Find where the given text appears and provide that cell's center as [X, Y] coordinate. 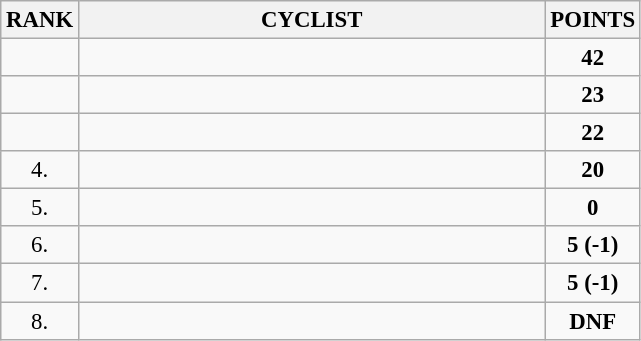
CYCLIST [312, 20]
6. [40, 245]
8. [40, 321]
0 [592, 208]
42 [592, 58]
5. [40, 208]
4. [40, 170]
22 [592, 133]
RANK [40, 20]
20 [592, 170]
23 [592, 95]
POINTS [592, 20]
7. [40, 283]
DNF [592, 321]
